Search for the cell housing the specified text and yield its (x, y) center coordinate. 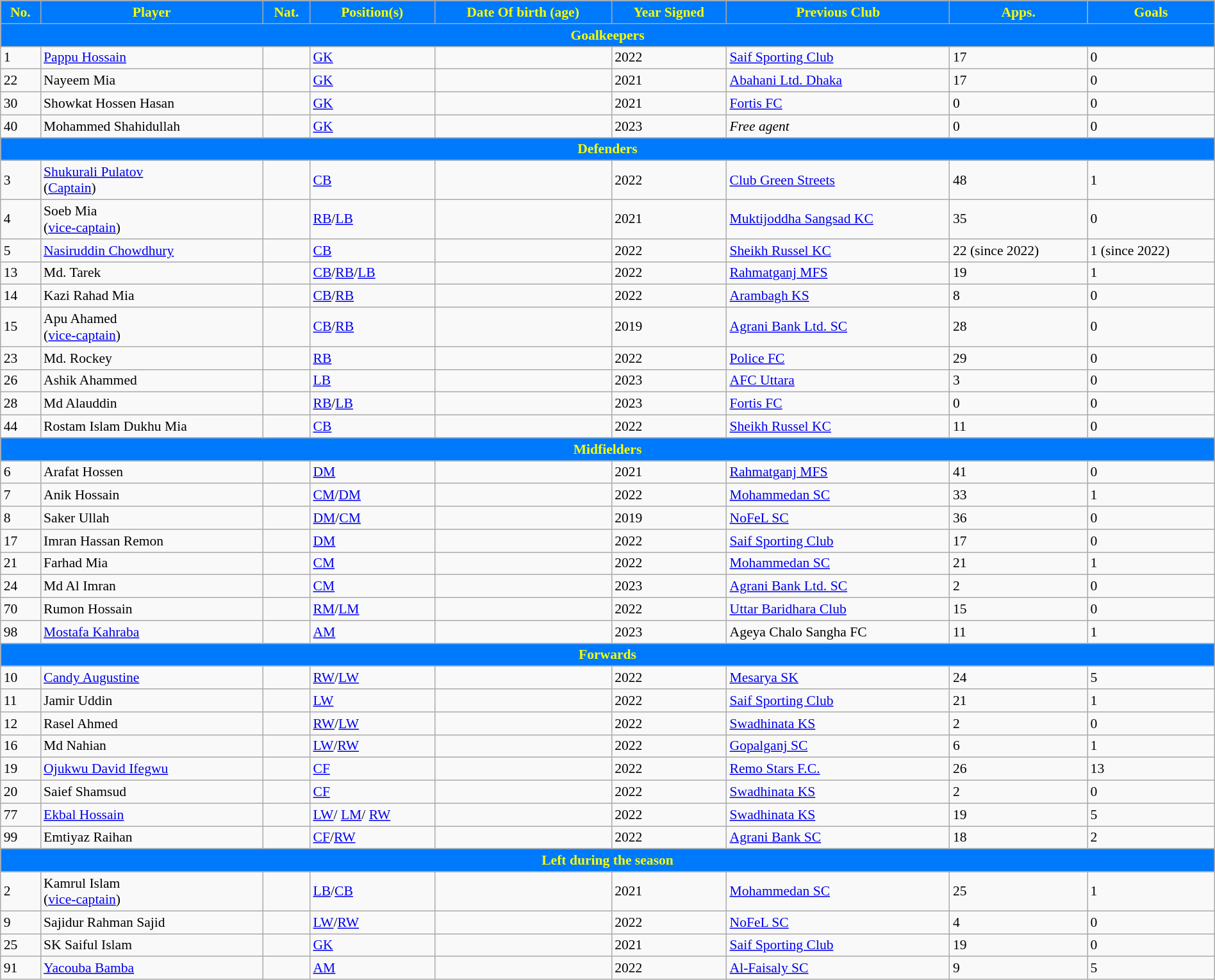
22 (21, 81)
Showkat Hossen Hasan (151, 104)
48 (1019, 181)
DM/CM (372, 518)
AFC Uttara (838, 381)
Police FC (838, 358)
Club Green Streets (838, 181)
Md Nahian (151, 746)
Rostam Islam Dukhu Mia (151, 427)
Midfielders (607, 449)
Apu Ahamed(vice-captain) (151, 327)
Apps. (1019, 12)
18 (1019, 838)
1 (since 2022) (1151, 251)
10 (21, 678)
Kazi Rahad Mia (151, 296)
LW (372, 701)
Position(s) (372, 12)
Abahani Ltd. Dhaka (838, 81)
Goalkeepers (607, 35)
44 (21, 427)
33 (1019, 495)
Al-Faisaly SC (838, 968)
36 (1019, 518)
Imran Hassan Remon (151, 541)
Emtiyaz Raihan (151, 838)
Nat. (286, 12)
Ashik Ahammed (151, 381)
Forwards (607, 655)
Saief Shamsud (151, 792)
Uttar Baridhara Club (838, 610)
CF/RW (372, 838)
7 (21, 495)
Jamir Uddin (151, 701)
Md. Rockey (151, 358)
Md Al Imran (151, 586)
Ageya Chalo Sangha FC (838, 632)
Kamrul Islam(vice-captain) (151, 891)
Saker Ullah (151, 518)
Nayeem Mia (151, 81)
99 (21, 838)
Muktijoddha Sangsad KC (838, 219)
Md Alauddin (151, 404)
Ekbal Hossain (151, 815)
Mesarya SK (838, 678)
Arafat Hossen (151, 472)
Yacouba Bamba (151, 968)
Previous Club (838, 12)
Year Signed (669, 12)
12 (21, 724)
Gopalganj SC (838, 746)
77 (21, 815)
70 (21, 610)
Player (151, 12)
RM/LM (372, 610)
Pappu Hossain (151, 58)
Md. Tarek (151, 273)
Date Of birth (age) (523, 12)
LB (372, 381)
Remo Stars F.C. (838, 769)
Free agent (838, 126)
98 (21, 632)
CB/RB/LB (372, 273)
23 (21, 358)
Sajidur Rahman Sajid (151, 922)
Mostafa Kahraba (151, 632)
Defenders (607, 149)
Agrani Bank SC (838, 838)
22 (since 2022) (1019, 251)
30 (21, 104)
Arambagh KS (838, 296)
41 (1019, 472)
35 (1019, 219)
Left during the season (607, 861)
Ojukwu David Ifegwu (151, 769)
Anik Hossain (151, 495)
91 (21, 968)
Rasel Ahmed (151, 724)
Farhad Mia (151, 563)
Mohammed Shahidullah (151, 126)
Candy Augustine (151, 678)
SK Saiful Islam (151, 945)
No. (21, 12)
40 (21, 126)
Goals (1151, 12)
LW/ LM/ RW (372, 815)
14 (21, 296)
Rumon Hossain (151, 610)
Soeb Mia(vice-captain) (151, 219)
LB/CB (372, 891)
Shukurali Pulatov(Captain) (151, 181)
20 (21, 792)
29 (1019, 358)
CM/DM (372, 495)
Nasiruddin Chowdhury (151, 251)
16 (21, 746)
RB (372, 358)
